Scan for the cell matching the given text and deliver its (X, Y) coordinate at center. 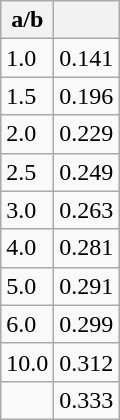
10.0 (28, 362)
0.249 (86, 172)
0.196 (86, 96)
2.0 (28, 134)
0.312 (86, 362)
0.333 (86, 400)
4.0 (28, 248)
5.0 (28, 286)
0.263 (86, 210)
0.141 (86, 58)
0.299 (86, 324)
a/b (28, 20)
6.0 (28, 324)
0.229 (86, 134)
1.0 (28, 58)
3.0 (28, 210)
0.291 (86, 286)
0.281 (86, 248)
1.5 (28, 96)
2.5 (28, 172)
